Scan for the cell matching the given text and deliver its [X, Y] coordinate at center. 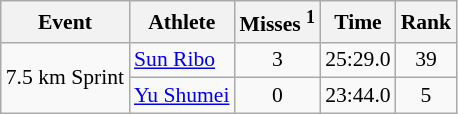
7.5 km Sprint [65, 78]
39 [426, 60]
5 [426, 96]
Rank [426, 22]
Athlete [182, 22]
Sun Ribo [182, 60]
Event [65, 22]
Yu Shumei [182, 96]
Time [358, 22]
25:29.0 [358, 60]
0 [277, 96]
3 [277, 60]
23:44.0 [358, 96]
Misses 1 [277, 22]
